Detect which cell encompasses the target text, then output its [X, Y] center coordinate. 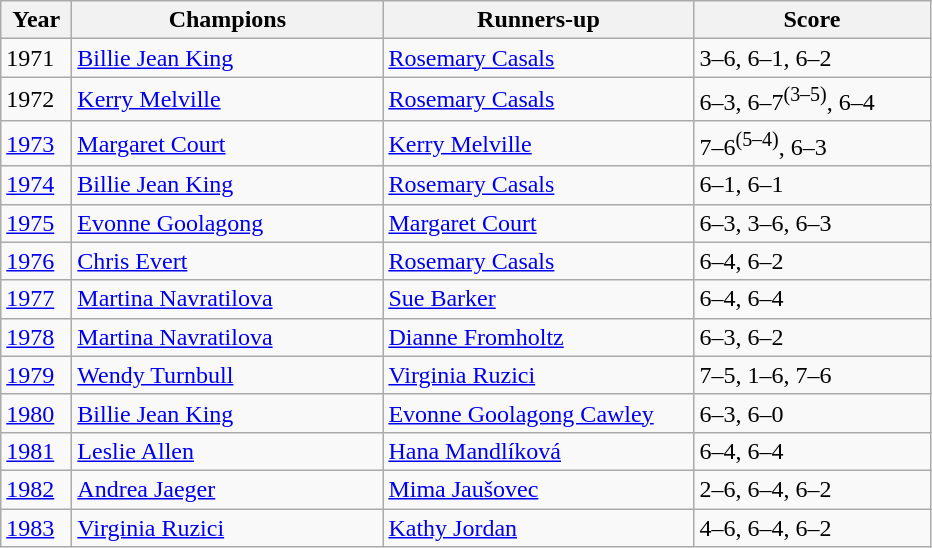
Evonne Goolagong [228, 223]
Andrea Jaeger [228, 489]
6–3, 3–6, 6–3 [812, 223]
Champions [228, 20]
1979 [36, 375]
6–3, 6–2 [812, 337]
1972 [36, 100]
Wendy Turnbull [228, 375]
1983 [36, 528]
1971 [36, 58]
1974 [36, 185]
1978 [36, 337]
Hana Mandlíková [538, 451]
6–4, 6–2 [812, 261]
Runners-up [538, 20]
1980 [36, 413]
6–1, 6–1 [812, 185]
1977 [36, 299]
Dianne Fromholtz [538, 337]
3–6, 6–1, 6–2 [812, 58]
Sue Barker [538, 299]
Mima Jaušovec [538, 489]
1981 [36, 451]
Leslie Allen [228, 451]
7–6(5–4), 6–3 [812, 144]
7–5, 1–6, 7–6 [812, 375]
1976 [36, 261]
Year [36, 20]
4–6, 6–4, 6–2 [812, 528]
2–6, 6–4, 6–2 [812, 489]
6–3, 6–0 [812, 413]
Evonne Goolagong Cawley [538, 413]
6–3, 6–7(3–5), 6–4 [812, 100]
1973 [36, 144]
Score [812, 20]
Chris Evert [228, 261]
1975 [36, 223]
1982 [36, 489]
Kathy Jordan [538, 528]
